Find where the given text appears and provide that cell's center as (x, y) coordinate. 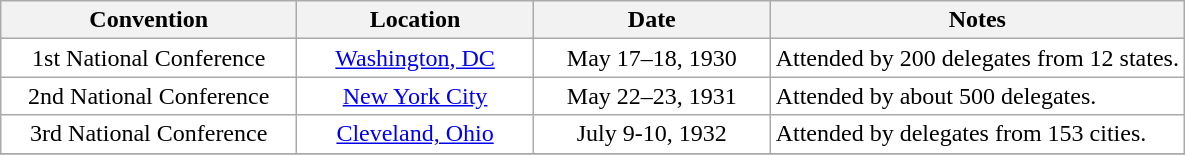
Location (416, 20)
May 17–18, 1930 (652, 58)
Notes (977, 20)
Attended by 200 delegates from 12 states. (977, 58)
1st National Conference (149, 58)
Attended by delegates from 153 cities. (977, 134)
Cleveland, Ohio (416, 134)
3rd National Conference (149, 134)
July 9-10, 1932 (652, 134)
May 22–23, 1931 (652, 96)
New York City (416, 96)
Washington, DC (416, 58)
Attended by about 500 delegates. (977, 96)
Convention (149, 20)
Date (652, 20)
2nd National Conference (149, 96)
